Pinpoint the cell where the given text exists, returning its (x, y) midpoint coordinate. 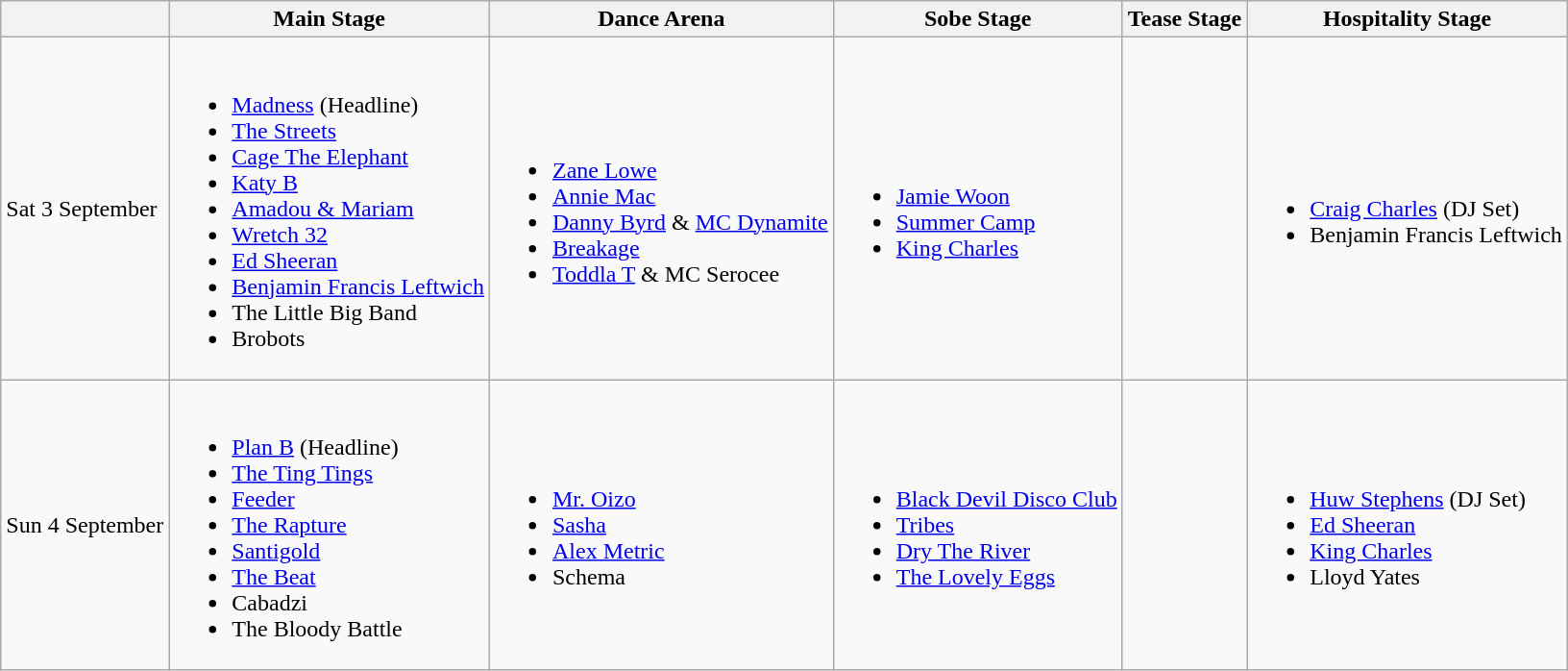
Plan B (Headline)The Ting TingsFeederThe RaptureSantigoldThe BeatCabadziThe Bloody Battle (330, 525)
Dance Arena (661, 19)
Craig Charles (DJ Set)Benjamin Francis Leftwich (1408, 209)
Sat 3 September (85, 209)
Zane LoweAnnie MacDanny Byrd & MC DynamiteBreakageToddla T & MC Serocee (661, 209)
Hospitality Stage (1408, 19)
Sun 4 September (85, 525)
Huw Stephens (DJ Set)Ed SheeranKing CharlesLloyd Yates (1408, 525)
Main Stage (330, 19)
Mr. OizoSashaAlex MetricSchema (661, 525)
Sobe Stage (978, 19)
Tease Stage (1185, 19)
Jamie WoonSummer CampKing Charles (978, 209)
Madness (Headline)The StreetsCage The ElephantKaty BAmadou & MariamWretch 32Ed SheeranBenjamin Francis LeftwichThe Little Big BandBrobots (330, 209)
Black Devil Disco ClubTribesDry The RiverThe Lovely Eggs (978, 525)
